Pinpoint the cell where the given text exists, returning its [X, Y] midpoint coordinate. 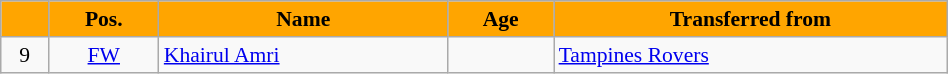
Age [501, 19]
Tampines Rovers [751, 55]
9 [25, 55]
Pos. [104, 19]
Khairul Amri [304, 55]
Transferred from [751, 19]
Name [304, 19]
FW [104, 55]
